For the text-containing cell, return its midpoint in [x, y] coordinate format. 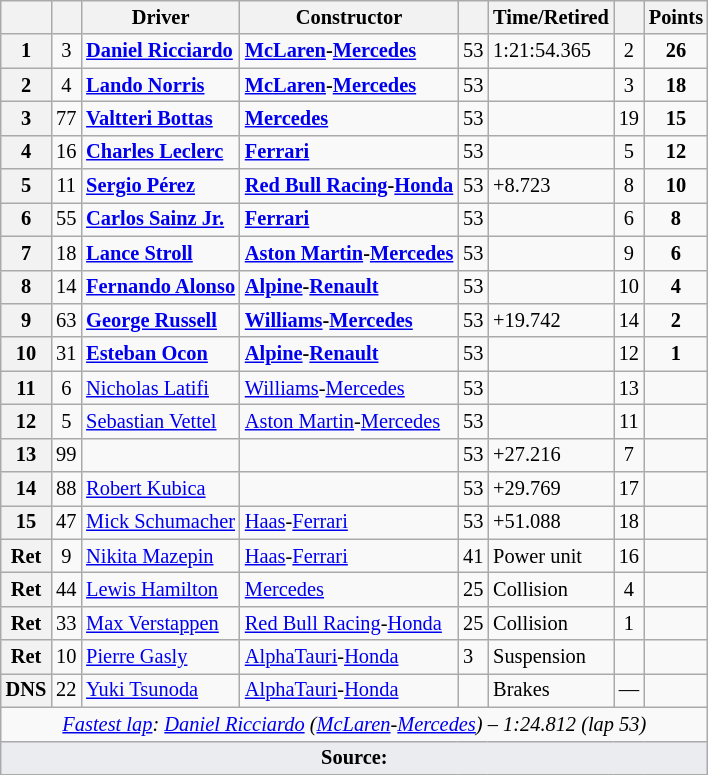
Yuki Tsunoda [160, 690]
Pierre Gasly [160, 657]
77 [66, 118]
31 [66, 354]
George Russell [160, 320]
Carlos Sainz Jr. [160, 219]
Sergio Pérez [160, 186]
47 [66, 522]
+51.088 [551, 522]
Charles Leclerc [160, 152]
63 [66, 320]
Driver [160, 17]
1:21:54.365 [551, 51]
Valtteri Bottas [160, 118]
55 [66, 219]
22 [66, 690]
Nikita Mazepin [160, 556]
41 [473, 556]
+8.723 [551, 186]
Sebastian Vettel [160, 421]
Daniel Ricciardo [160, 51]
33 [66, 623]
88 [66, 489]
Source: [354, 758]
26 [676, 51]
Max Verstappen [160, 623]
Power unit [551, 556]
DNS [26, 690]
+19.742 [551, 320]
44 [66, 589]
17 [629, 489]
Nicholas Latifi [160, 388]
19 [629, 118]
Esteban Ocon [160, 354]
99 [66, 455]
Time/Retired [551, 17]
+29.769 [551, 489]
Fastest lap: Daniel Ricciardo (McLaren-Mercedes) – 1:24.812 (lap 53) [354, 724]
— [629, 690]
Lando Norris [160, 85]
Lance Stroll [160, 253]
Lewis Hamilton [160, 589]
Fernando Alonso [160, 287]
Robert Kubica [160, 489]
Points [676, 17]
Mick Schumacher [160, 522]
Constructor [349, 17]
Suspension [551, 657]
Brakes [551, 690]
+27.216 [551, 455]
